For the text-containing cell, return its midpoint in (x, y) coordinate format. 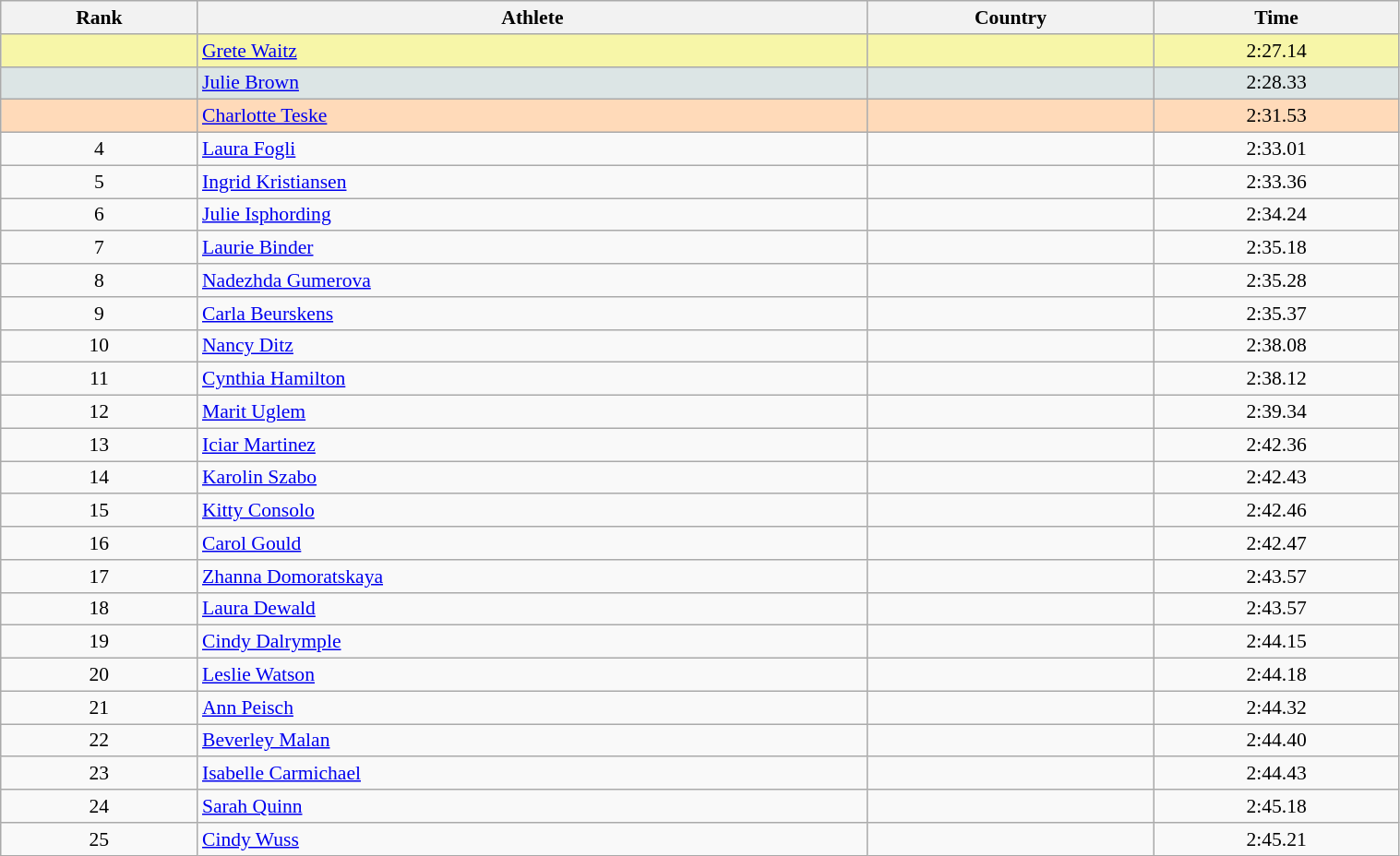
12 (100, 412)
Sarah Quinn (532, 806)
Carla Beurskens (532, 314)
2:45.21 (1276, 839)
2:44.40 (1276, 741)
Karolin Szabo (532, 478)
Carol Gould (532, 543)
2:35.37 (1276, 314)
14 (100, 478)
2:42.36 (1276, 445)
Julie Brown (532, 83)
Laurie Binder (532, 248)
Laura Dewald (532, 609)
8 (100, 280)
11 (100, 379)
22 (100, 741)
2:31.53 (1276, 116)
Time (1276, 18)
23 (100, 774)
7 (100, 248)
9 (100, 314)
2:28.33 (1276, 83)
16 (100, 543)
2:33.01 (1276, 149)
Country (1011, 18)
25 (100, 839)
Rank (100, 18)
2:33.36 (1276, 182)
Athlete (532, 18)
2:44.15 (1276, 642)
Marit Uglem (532, 412)
Nadezhda Gumerova (532, 280)
Julie Isphording (532, 215)
2:44.43 (1276, 774)
Ann Peisch (532, 707)
Laura Fogli (532, 149)
Isabelle Carmichael (532, 774)
6 (100, 215)
4 (100, 149)
5 (100, 182)
Ingrid Kristiansen (532, 182)
2:42.46 (1276, 511)
Iciar Martinez (532, 445)
2:34.24 (1276, 215)
Beverley Malan (532, 741)
18 (100, 609)
Kitty Consolo (532, 511)
Cindy Dalrymple (532, 642)
Charlotte Teske (532, 116)
2:38.08 (1276, 346)
2:45.18 (1276, 806)
2:35.28 (1276, 280)
20 (100, 675)
2:44.32 (1276, 707)
2:44.18 (1276, 675)
2:42.43 (1276, 478)
13 (100, 445)
2:27.14 (1276, 51)
24 (100, 806)
10 (100, 346)
2:39.34 (1276, 412)
17 (100, 577)
21 (100, 707)
15 (100, 511)
Cynthia Hamilton (532, 379)
Grete Waitz (532, 51)
Leslie Watson (532, 675)
Nancy Ditz (532, 346)
2:42.47 (1276, 543)
Cindy Wuss (532, 839)
2:35.18 (1276, 248)
Zhanna Domoratskaya (532, 577)
2:38.12 (1276, 379)
19 (100, 642)
